For the text-containing cell, return its midpoint in [X, Y] coordinate format. 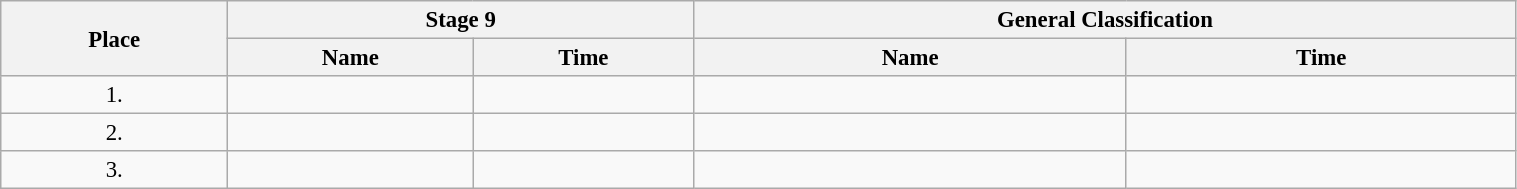
3. [114, 170]
Stage 9 [461, 20]
General Classification [1105, 20]
2. [114, 133]
1. [114, 95]
Place [114, 38]
